Identify which cell holds the provided text, then report its [X, Y] central coordinate. 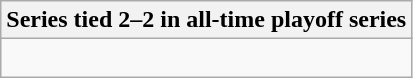
Series tied 2–2 in all-time playoff series [206, 20]
